Pinpoint the cell where the given text exists, returning its [X, Y] midpoint coordinate. 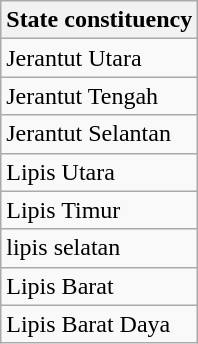
Jerantut Utara [100, 58]
lipis selatan [100, 248]
Lipis Barat [100, 286]
Jerantut Selantan [100, 134]
State constituency [100, 20]
Lipis Barat Daya [100, 324]
Lipis Utara [100, 172]
Lipis Timur [100, 210]
Jerantut Tengah [100, 96]
